Identify which cell holds the provided text, then report its (X, Y) central coordinate. 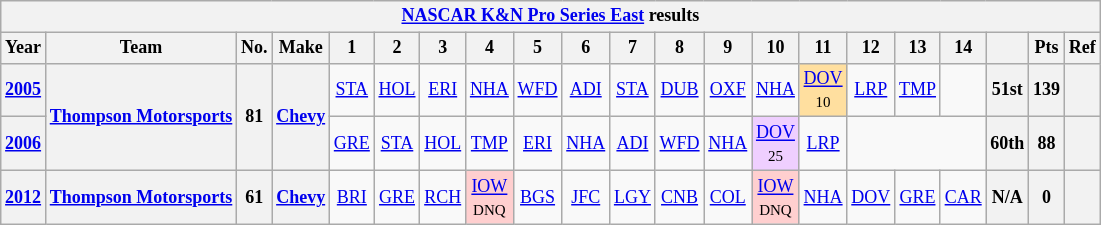
10 (776, 48)
2 (397, 48)
139 (1047, 90)
7 (633, 48)
60th (1008, 144)
Pts (1047, 48)
N/A (1008, 197)
LGY (633, 197)
OXF (728, 90)
Team (140, 48)
BGS (538, 197)
RCH (443, 197)
BRI (352, 197)
Make (301, 48)
11 (823, 48)
13 (918, 48)
81 (254, 116)
51st (1008, 90)
9 (728, 48)
COL (728, 197)
No. (254, 48)
CNB (680, 197)
JFC (586, 197)
CAR (963, 197)
14 (963, 48)
5 (538, 48)
0 (1047, 197)
2006 (24, 144)
8 (680, 48)
Ref (1082, 48)
Year (24, 48)
DOV25 (776, 144)
DOV (871, 197)
6 (586, 48)
DUB (680, 90)
88 (1047, 144)
2005 (24, 90)
2012 (24, 197)
61 (254, 197)
3 (443, 48)
1 (352, 48)
DOV10 (823, 90)
4 (490, 48)
12 (871, 48)
NASCAR K&N Pro Series East results (550, 16)
